Extract the (x, y) coordinate from the center of the cell holding the provided text.  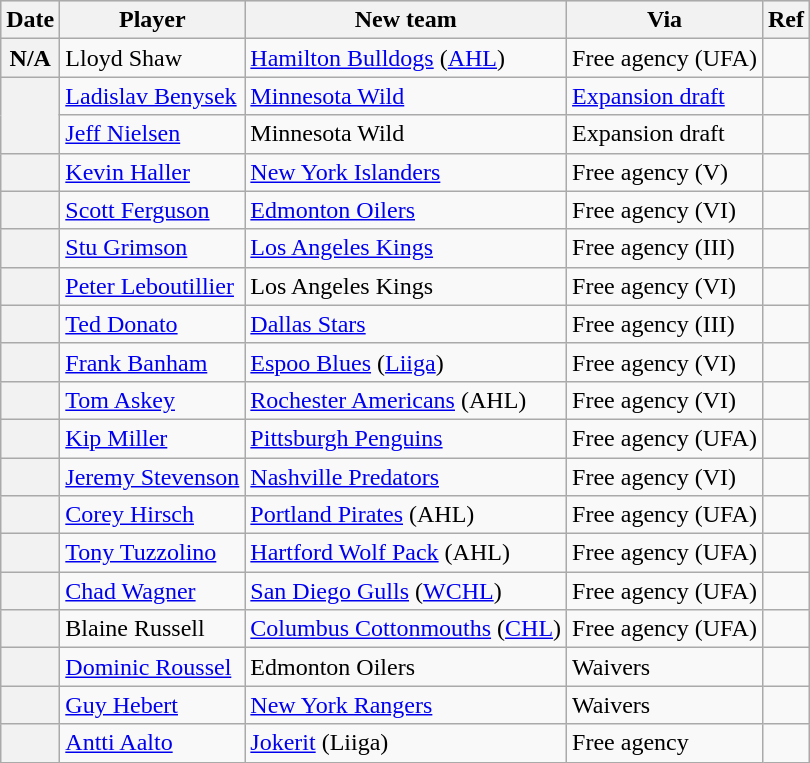
Player (152, 20)
Peter Leboutillier (152, 286)
Frank Banham (152, 362)
Ladislav Benysek (152, 96)
Espoo Blues (Liiga) (406, 362)
Hartford Wolf Pack (AHL) (406, 553)
Jeremy Stevenson (152, 477)
Ted Donato (152, 324)
Portland Pirates (AHL) (406, 515)
N/A (30, 58)
Rochester Americans (AHL) (406, 400)
Guy Hebert (152, 705)
Dominic Roussel (152, 667)
Date (30, 20)
Kip Miller (152, 438)
New York Islanders (406, 172)
Hamilton Bulldogs (AHL) (406, 58)
Ref (786, 20)
Columbus Cottonmouths (CHL) (406, 629)
Jokerit (Liiga) (406, 743)
Dallas Stars (406, 324)
Jeff Nielsen (152, 134)
Antti Aalto (152, 743)
Pittsburgh Penguins (406, 438)
San Diego Gulls (WCHL) (406, 591)
Lloyd Shaw (152, 58)
Stu Grimson (152, 248)
New York Rangers (406, 705)
Scott Ferguson (152, 210)
Corey Hirsch (152, 515)
Tom Askey (152, 400)
New team (406, 20)
Free agency (V) (665, 172)
Via (665, 20)
Chad Wagner (152, 591)
Kevin Haller (152, 172)
Free agency (665, 743)
Tony Tuzzolino (152, 553)
Nashville Predators (406, 477)
Blaine Russell (152, 629)
